Pinpoint the cell where the given text exists, returning its (X, Y) midpoint coordinate. 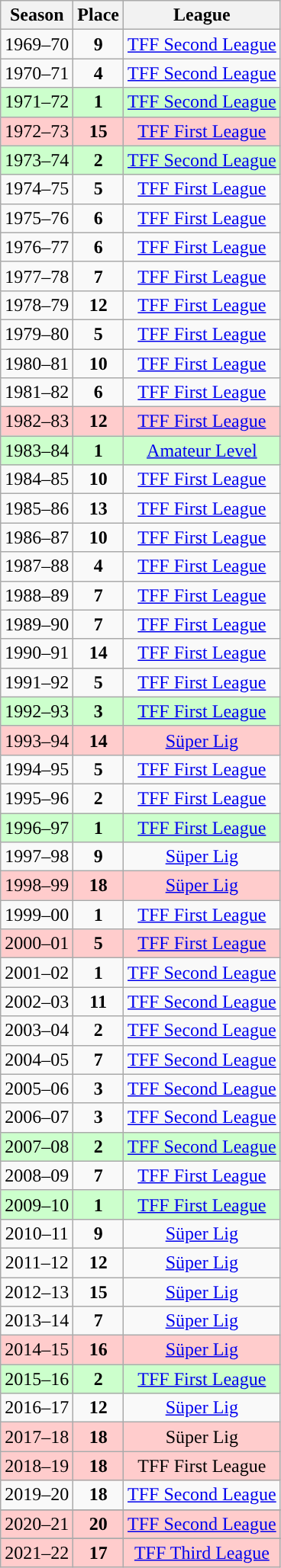
2018–19 (37, 1466)
2005–06 (37, 1089)
League (202, 15)
2006–07 (37, 1117)
1972–73 (37, 131)
1971–72 (37, 102)
Season (37, 15)
2011–12 (37, 1262)
1979–80 (37, 334)
1976–77 (37, 247)
1998–99 (37, 886)
2003–04 (37, 1031)
1996–97 (37, 827)
1984–85 (37, 479)
1999–00 (37, 915)
13 (99, 508)
1981–82 (37, 393)
2000–01 (37, 944)
1975–76 (37, 218)
Place (99, 15)
1977–78 (37, 276)
1992–93 (37, 711)
2010–11 (37, 1233)
1982–83 (37, 422)
1993–94 (37, 740)
1985–86 (37, 508)
2019–20 (37, 1495)
11 (99, 1002)
TFF Third League (202, 1553)
1991–92 (37, 682)
1994–95 (37, 769)
2020–21 (37, 1524)
20 (99, 1524)
1995–96 (37, 798)
1989–90 (37, 624)
2009–10 (37, 1204)
1969–70 (37, 44)
2015–16 (37, 1379)
1970–71 (37, 73)
2008–09 (37, 1175)
2004–05 (37, 1060)
1990–91 (37, 653)
Amateur Level (202, 451)
2017–18 (37, 1437)
1987–88 (37, 566)
2001–02 (37, 973)
1988–89 (37, 595)
1986–87 (37, 537)
1983–84 (37, 451)
1974–75 (37, 189)
2013–14 (37, 1321)
2012–13 (37, 1292)
2014–15 (37, 1350)
2007–08 (37, 1146)
1980–81 (37, 364)
1978–79 (37, 305)
2016–17 (37, 1408)
16 (99, 1350)
2021–22 (37, 1553)
1973–74 (37, 160)
1997–98 (37, 857)
17 (99, 1553)
2002–03 (37, 1002)
